Search for the cell housing the specified text and yield its [x, y] center coordinate. 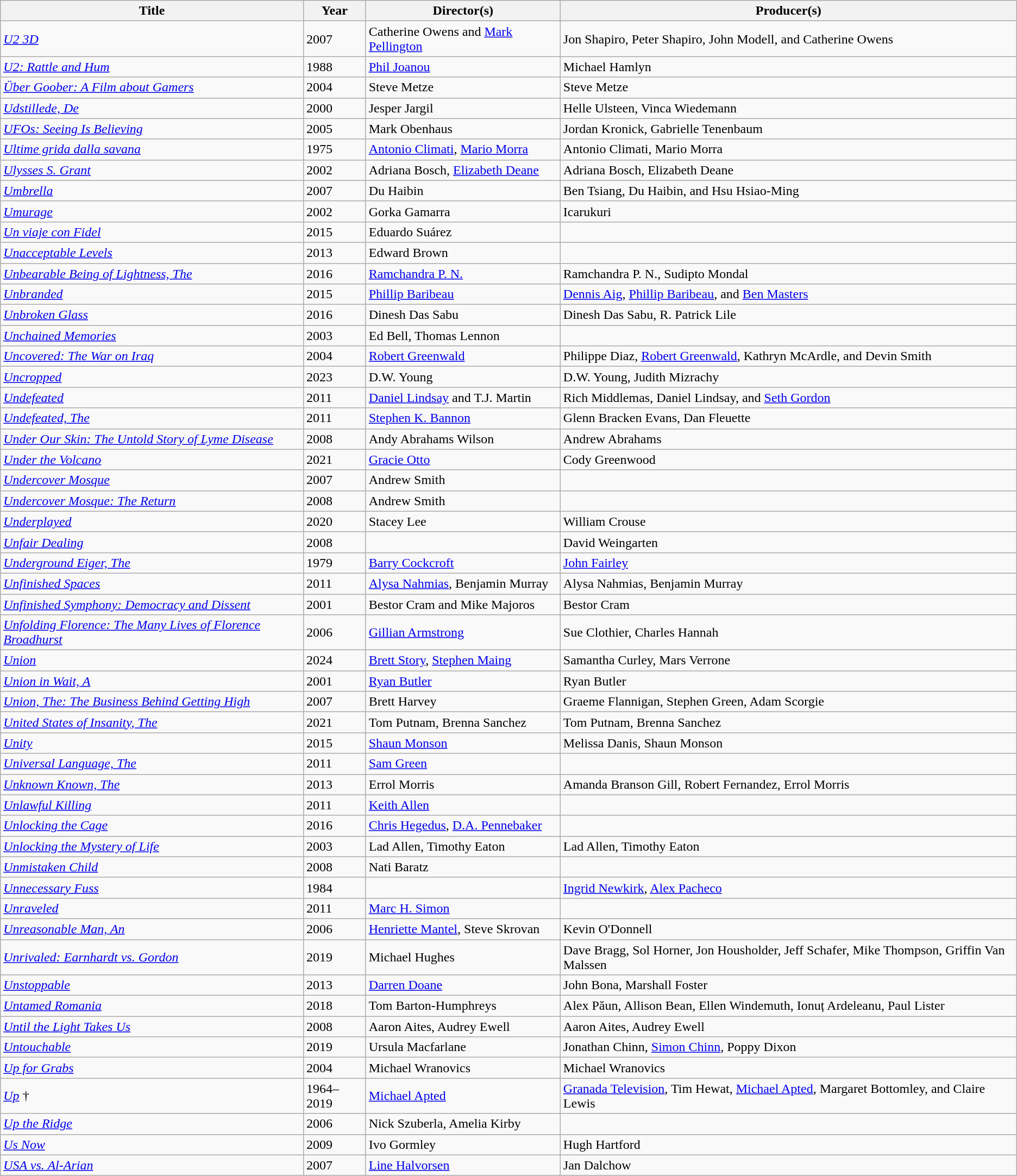
2005 [335, 129]
Gorka Gamarra [463, 211]
Union in Wait, A [152, 681]
Umurage [152, 211]
2018 [335, 1006]
Keith Allen [463, 805]
Up † [152, 1096]
Underplayed [152, 521]
Mark Obenhaus [463, 129]
Nick Szuberla, Amelia Kirby [463, 1124]
1979 [335, 563]
Undercover Mosque [152, 480]
Director(s) [463, 11]
Under Our Skin: The Untold Story of Lyme Disease [152, 439]
USA vs. Al-Arian [152, 1165]
2020 [335, 521]
Unacceptable Levels [152, 253]
Du Haibin [463, 191]
Michael Apted [463, 1096]
Unreasonable Man, An [152, 929]
UFOs: Seeing Is Believing [152, 129]
Kevin O'Donnell [788, 929]
Umbrella [152, 191]
Line Halvorsen [463, 1165]
Michael Hamlyn [788, 67]
Daniel Lindsay and T.J. Martin [463, 398]
Dave Bragg, Sol Horner, Jon Housholder, Jeff Schafer, Mike Thompson, Griffin Van Malssen [788, 957]
Jordan Kronick, Gabrielle Tenenbaum [788, 129]
Tom Barton-Humphreys [463, 1006]
Ramchandra P. N., Sudipto Mondal [788, 273]
Unbroken Glass [152, 315]
Samantha Curley, Mars Verrone [788, 661]
Marc H. Simon [463, 908]
Uncropped [152, 377]
William Crouse [788, 521]
1988 [335, 67]
1984 [335, 888]
Unknown Known, The [152, 784]
David Weingarten [788, 542]
Granada Television, Tim Hewat, Michael Apted, Margaret Bottomley, and Claire Lewis [788, 1096]
Alex Păun, Allison Bean, Ellen Windemuth, Ionuț Ardeleanu, Paul Lister [788, 1006]
Hugh Hartford [788, 1144]
Nati Baratz [463, 867]
2024 [335, 661]
Andrew Abrahams [788, 439]
Icarukuri [788, 211]
2000 [335, 108]
Andy Abrahams Wilson [463, 439]
2009 [335, 1144]
Brett Harvey [463, 702]
Bestor Cram [788, 605]
Chris Hegedus, D.A. Pennebaker [463, 826]
Henriette Mantel, Steve Skrovan [463, 929]
Ben Tsiang, Du Haibin, and Hsu Hsiao-Ming [788, 191]
Philippe Diaz, Robert Greenwald, Kathryn McArdle, and Devin Smith [788, 356]
Graeme Flannigan, Stephen Green, Adam Scorgie [788, 702]
Catherine Owens and Mark Pellington [463, 39]
U2 3D [152, 39]
Unfinished Spaces [152, 583]
Producer(s) [788, 11]
Unstoppable [152, 985]
Under the Volcano [152, 460]
Us Now [152, 1144]
Unlocking the Mystery of Life [152, 846]
Robert Greenwald [463, 356]
Jesper Jargil [463, 108]
Dennis Aig, Phillip Baribeau, and Ben Masters [788, 294]
Phil Joanou [463, 67]
Unfair Dealing [152, 542]
Jonathan Chinn, Simon Chinn, Poppy Dixon [788, 1047]
Untamed Romania [152, 1006]
Glenn Bracken Evans, Dan Fleuette [788, 418]
Phillip Baribeau [463, 294]
Until the Light Takes Us [152, 1027]
Helle Ulsteen, Vinca Wiedemann [788, 108]
Universal Language, The [152, 764]
Underground Eiger, The [152, 563]
Shaun Monson [463, 743]
Rich Middlemas, Daniel Lindsay, and Seth Gordon [788, 398]
Unraveled [152, 908]
Unlocking the Cage [152, 826]
Ursula Macfarlane [463, 1047]
Dinesh Das Sabu, R. Patrick Lile [788, 315]
Unfolding Florence: The Many Lives of Florence Broadhurst [152, 632]
Up for Grabs [152, 1068]
Barry Cockcroft [463, 563]
Brett Story, Stephen Maing [463, 661]
Unmistaken Child [152, 867]
Stacey Lee [463, 521]
Ingrid Newkirk, Alex Pacheco [788, 888]
Dinesh Das Sabu [463, 315]
Title [152, 11]
United States of Insanity, The [152, 722]
D.W. Young, Judith Mizrachy [788, 377]
U2: Rattle and Hum [152, 67]
Eduardo Suárez [463, 232]
John Fairley [788, 563]
Ramchandra P. N. [463, 273]
Darren Doane [463, 985]
Udstillede, De [152, 108]
Gillian Armstrong [463, 632]
Unchained Memories [152, 336]
Untouchable [152, 1047]
Gracie Otto [463, 460]
Year [335, 11]
Up the Ridge [152, 1124]
Cody Greenwood [788, 460]
John Bona, Marshall Foster [788, 985]
Edward Brown [463, 253]
1964–2019 [335, 1096]
D.W. Young [463, 377]
Ultime grida dalla savana [152, 149]
Undefeated [152, 398]
Über Goober: A Film about Gamers [152, 87]
Bestor Cram and Mike Majoros [463, 605]
Melissa Danis, Shaun Monson [788, 743]
Undercover Mosque: The Return [152, 501]
Jon Shapiro, Peter Shapiro, John Modell, and Catherine Owens [788, 39]
Ed Bell, Thomas Lennon [463, 336]
Sam Green [463, 764]
Amanda Branson Gill, Robert Fernandez, Errol Morris [788, 784]
Unlawful Killing [152, 805]
Undefeated, The [152, 418]
Union [152, 661]
Jan Dalchow [788, 1165]
Unrivaled: Earnhardt vs. Gordon [152, 957]
Union, The: The Business Behind Getting High [152, 702]
2023 [335, 377]
Uncovered: The War on Iraq [152, 356]
1975 [335, 149]
Stephen K. Bannon [463, 418]
Ulysses S. Grant [152, 170]
Ivo Gormley [463, 1144]
Unbearable Being of Lightness, The [152, 273]
Unnecessary Fuss [152, 888]
Unity [152, 743]
Unfinished Symphony: Democracy and Dissent [152, 605]
Unbranded [152, 294]
Un viaje con Fidel [152, 232]
Michael Hughes [463, 957]
Errol Morris [463, 784]
Sue Clothier, Charles Hannah [788, 632]
